Identify which cell holds the provided text, then report its (X, Y) central coordinate. 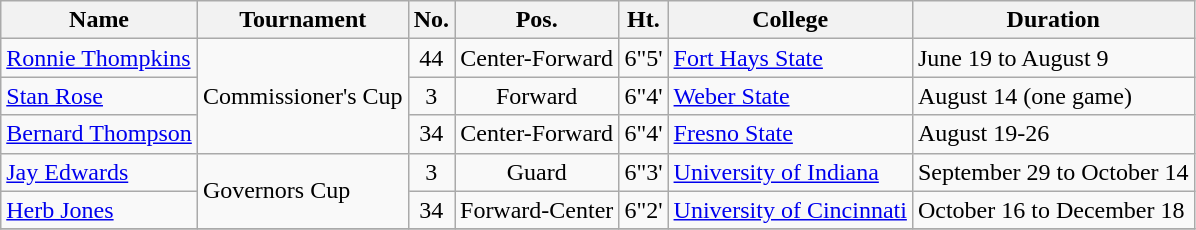
August 19-26 (1053, 134)
No. (431, 20)
Jay Edwards (100, 172)
Fort Hays State (790, 58)
Name (100, 20)
6"3' (644, 172)
University of Cincinnati (790, 210)
Bernard Thompson (100, 134)
University of Indiana (790, 172)
Forward (536, 96)
Governors Cup (302, 191)
September 29 to October 14 (1053, 172)
Ronnie Thompkins (100, 58)
Commissioner's Cup (302, 96)
June 19 to August 9 (1053, 58)
6"2' (644, 210)
Guard (536, 172)
Stan Rose (100, 96)
Duration (1053, 20)
Pos. (536, 20)
October 16 to December 18 (1053, 210)
Forward-Center (536, 210)
Fresno State (790, 134)
44 (431, 58)
Tournament (302, 20)
Herb Jones (100, 210)
August 14 (one game) (1053, 96)
Weber State (790, 96)
6"5' (644, 58)
Ht. (644, 20)
College (790, 20)
